Identify which cell holds the provided text, then report its (x, y) central coordinate. 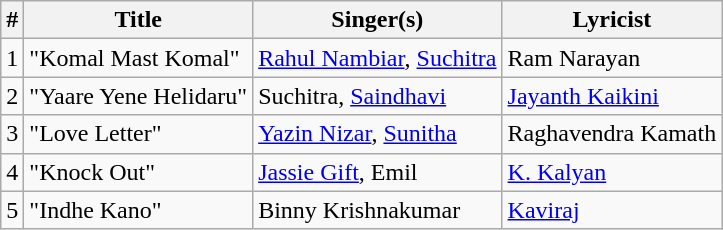
Singer(s) (378, 20)
1 (12, 58)
"Knock Out" (138, 172)
4 (12, 172)
"Love Letter" (138, 134)
Jassie Gift, Emil (378, 172)
Yazin Nizar, Sunitha (378, 134)
Jayanth Kaikini (612, 96)
# (12, 20)
"Yaare Yene Helidaru" (138, 96)
Lyricist (612, 20)
Suchitra, Saindhavi (378, 96)
Ram Narayan (612, 58)
Raghavendra Kamath (612, 134)
"Komal Mast Komal" (138, 58)
3 (12, 134)
Rahul Nambiar, Suchitra (378, 58)
Binny Krishnakumar (378, 210)
2 (12, 96)
Kaviraj (612, 210)
5 (12, 210)
K. Kalyan (612, 172)
Title (138, 20)
"Indhe Kano" (138, 210)
